Return the [x, y] coordinate for the center point of the cell that contains the specified text.  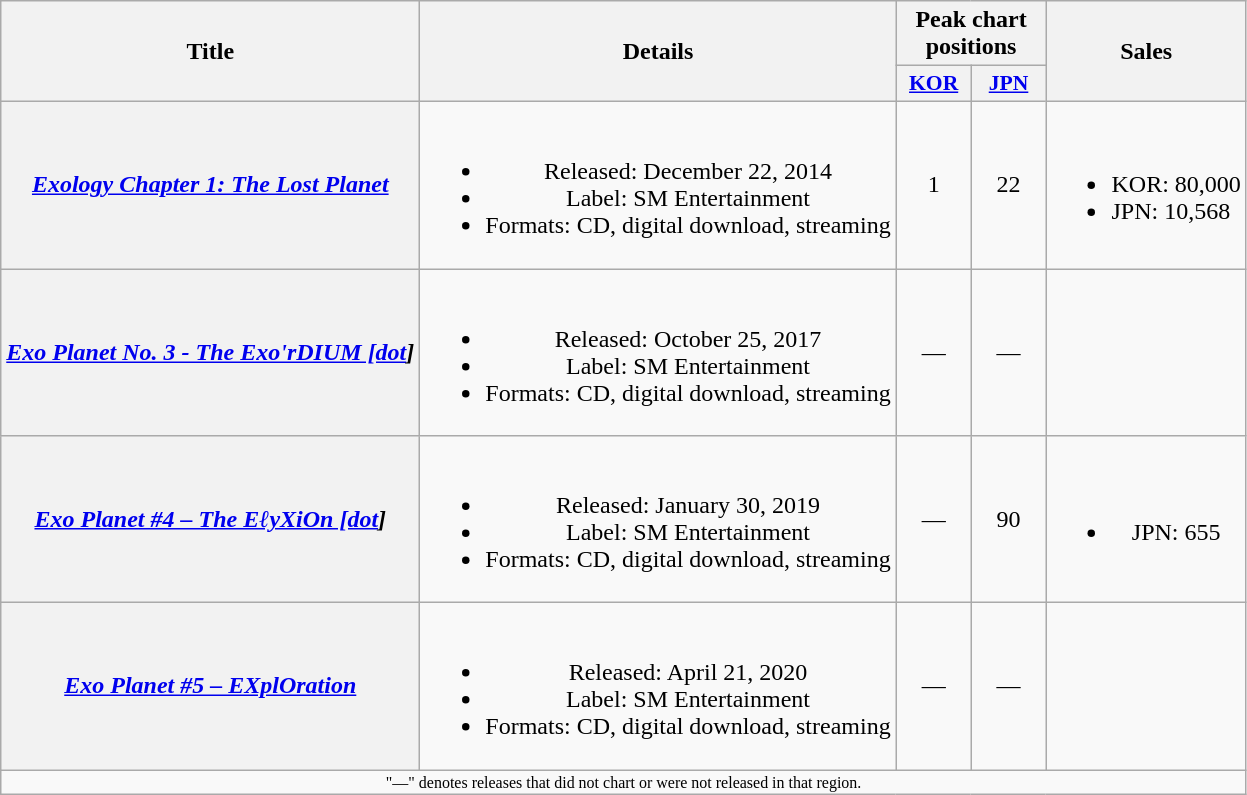
Exo Planet #4 – The EℓyXiOn [dot] [210, 520]
Released: January 30, 2019Label: SM EntertainmentFormats: CD, digital download, streaming [658, 520]
KOR: 80,000JPN: 10,568 [1146, 184]
1 [934, 184]
Title [210, 52]
Exo Planet No. 3 - The Exo'rDIUM [dot] [210, 352]
Sales [1146, 52]
JPN: 655 [1146, 520]
Released: October 25, 2017Label: SM EntertainmentFormats: CD, digital download, streaming [658, 352]
"—" denotes releases that did not chart or were not released in that region. [624, 782]
Peak chart positions [971, 34]
90 [1008, 520]
22 [1008, 184]
Exology Chapter 1: The Lost Planet [210, 184]
JPN [1008, 84]
Released: December 22, 2014Label: SM EntertainmentFormats: CD, digital download, streaming [658, 184]
Released: April 21, 2020Label: SM EntertainmentFormats: CD, digital download, streaming [658, 686]
Details [658, 52]
KOR [934, 84]
Exo Planet #5 – EXplOration [210, 686]
